Scan for the cell matching the given text and deliver its [x, y] coordinate at center. 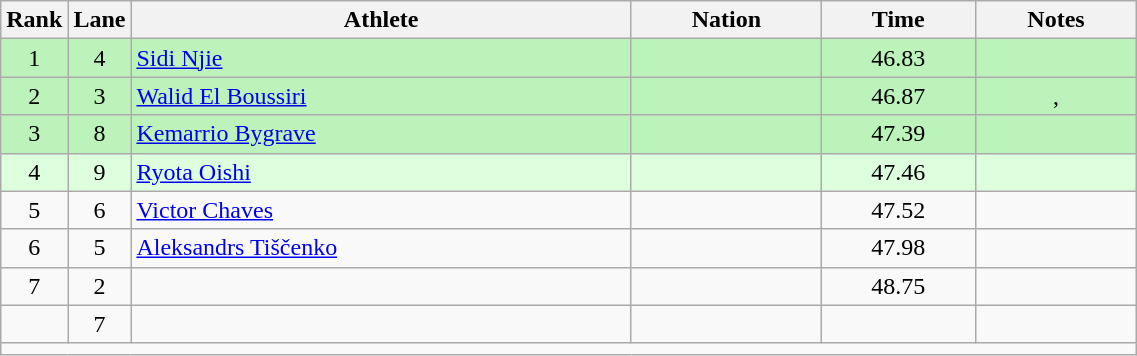
8 [100, 134]
9 [100, 172]
Lane [100, 20]
Kemarrio Bygrave [381, 134]
Sidi Njie [381, 58]
47.46 [898, 172]
48.75 [898, 286]
Time [898, 20]
47.98 [898, 248]
Aleksandrs Tiščenko [381, 248]
Walid El Boussiri [381, 96]
Notes [1056, 20]
Rank [34, 20]
1 [34, 58]
46.87 [898, 96]
47.52 [898, 210]
46.83 [898, 58]
47.39 [898, 134]
Nation [726, 20]
Victor Chaves [381, 210]
Athlete [381, 20]
, [1056, 96]
Ryota Oishi [381, 172]
